Output the (X, Y) coordinate of the center of the cell containing the given text.  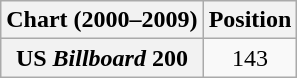
Position (250, 20)
143 (250, 58)
Chart (2000–2009) (102, 20)
US Billboard 200 (102, 58)
